For the text-containing cell, return its midpoint in [x, y] coordinate format. 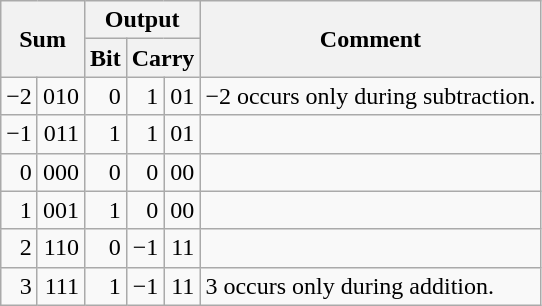
Sum [43, 39]
3 [20, 286]
110 [60, 248]
Output [142, 20]
2 [20, 248]
−2 occurs only during subtraction. [370, 96]
001 [60, 210]
Comment [370, 39]
−2 [20, 96]
000 [60, 172]
010 [60, 96]
Carry [163, 58]
Bit [105, 58]
011 [60, 134]
3 occurs only during addition. [370, 286]
111 [60, 286]
